Find where the given text appears and provide that cell's center as (X, Y) coordinate. 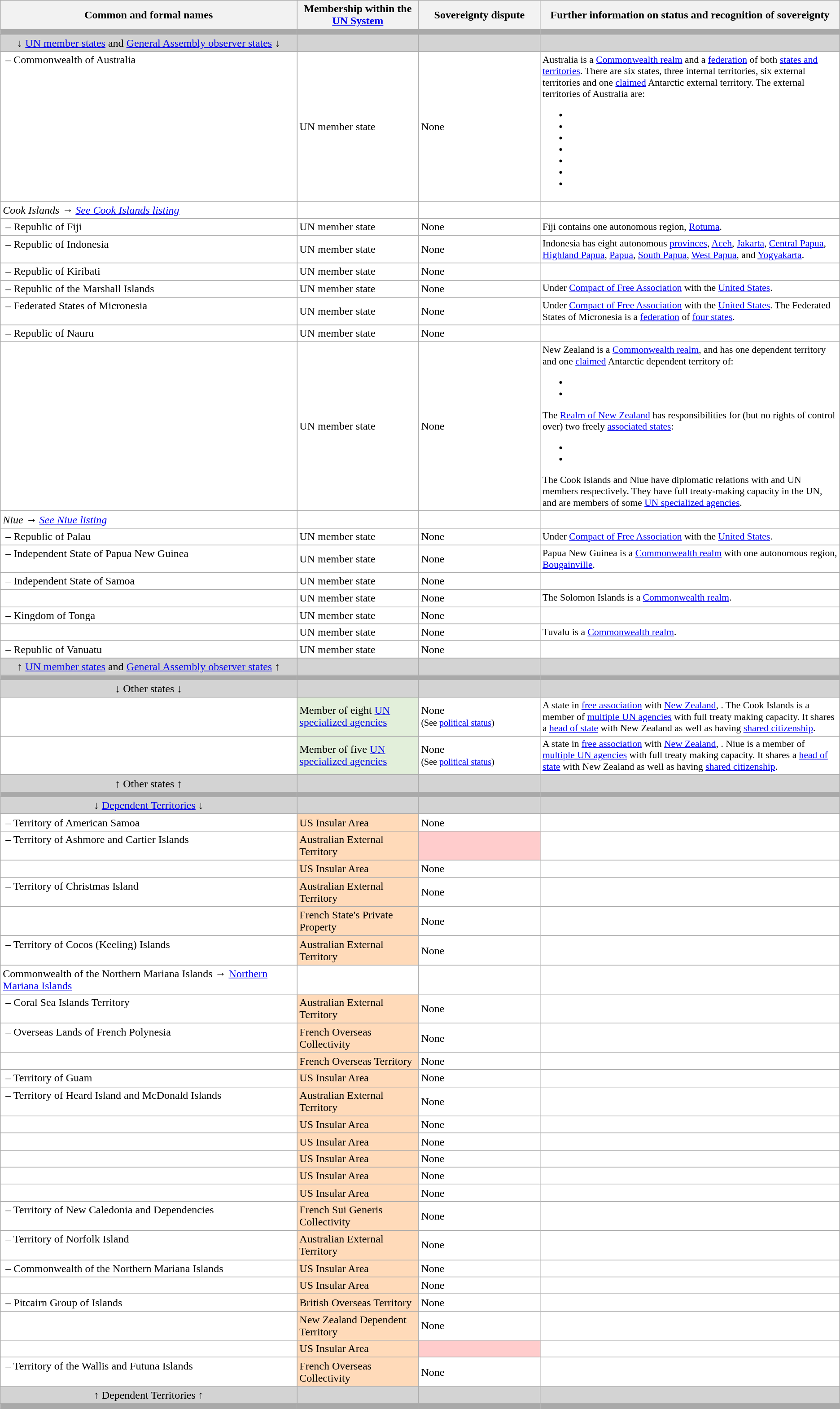
Cook Islands → See Cook Islands listing (149, 210)
Member of eight UN specialized agencies (358, 716)
– Coral Sea Islands Territory (149, 1009)
– Territory of Christmas Island (149, 892)
– Republic of Kiribati (149, 272)
↑ Dependent Territories ↑ (149, 1395)
↓ Other states ↓ (149, 689)
Membership within the UN System (358, 15)
British Overseas Territory (358, 1303)
– Territory of Ashmore and Cartier Islands (149, 846)
↑ Other states ↑ (149, 783)
Sovereignty dispute (479, 15)
↑ UN member states and General Assembly observer states ↑ (149, 667)
– Territory of New Caledonia and Dependencies (149, 1216)
Niue → See Niue listing (149, 519)
Further information on status and recognition of sovereignty (690, 15)
– Republic of Indonesia (149, 250)
Under Compact of Free Association with the United States. The Federated States of Micronesia is a federation of four states. (690, 311)
– Commonwealth of the Northern Mariana Islands (149, 1269)
– Kingdom of Tonga (149, 615)
– Republic of Nauru (149, 333)
– Territory of American Samoa (149, 822)
– Commonwealth of Australia (149, 127)
French Overseas Territory (358, 1061)
↓ UN member states and General Assembly observer states ↓ (149, 43)
– Republic of the Marshall Islands (149, 289)
– Republic of Fiji (149, 227)
– Republic of Palau (149, 536)
– Territory of the Wallis and Futuna Islands (149, 1372)
– Federated States of Micronesia (149, 311)
– Territory of Cocos (Keeling) Islands (149, 951)
Fiji contains one autonomous region, Rotuma. (690, 227)
↓ Dependent Territories ↓ (149, 805)
The Solomon Islands is a Commonwealth realm. (690, 598)
Papua New Guinea is a Commonwealth realm with one autonomous region, Bougainville. (690, 558)
Indonesia has eight autonomous provinces, Aceh, Jakarta, Central Papua, Highland Papua, Papua, South Papua, West Papua, and Yogyakarta. (690, 250)
– Republic of Vanuatu (149, 650)
Commonwealth of the Northern Mariana Islands → Northern Mariana Islands (149, 979)
– Independent State of Samoa (149, 581)
New Zealand Dependent Territory (358, 1326)
Tuvalu is a Commonwealth realm. (690, 632)
– Overseas Lands of French Polynesia (149, 1038)
– Pitcairn Group of Islands (149, 1303)
French State's Private Property (358, 921)
Common and formal names (149, 15)
– Territory of Norfolk Island (149, 1245)
French Sui Generis Collectivity (358, 1216)
Member of five UN specialized agencies (358, 756)
– Independent State of Papua New Guinea (149, 558)
– Territory of Heard Island and McDonald Islands (149, 1102)
– Territory of Guam (149, 1078)
